Provide the (X, Y) coordinate of the cell's center where the given text is located.  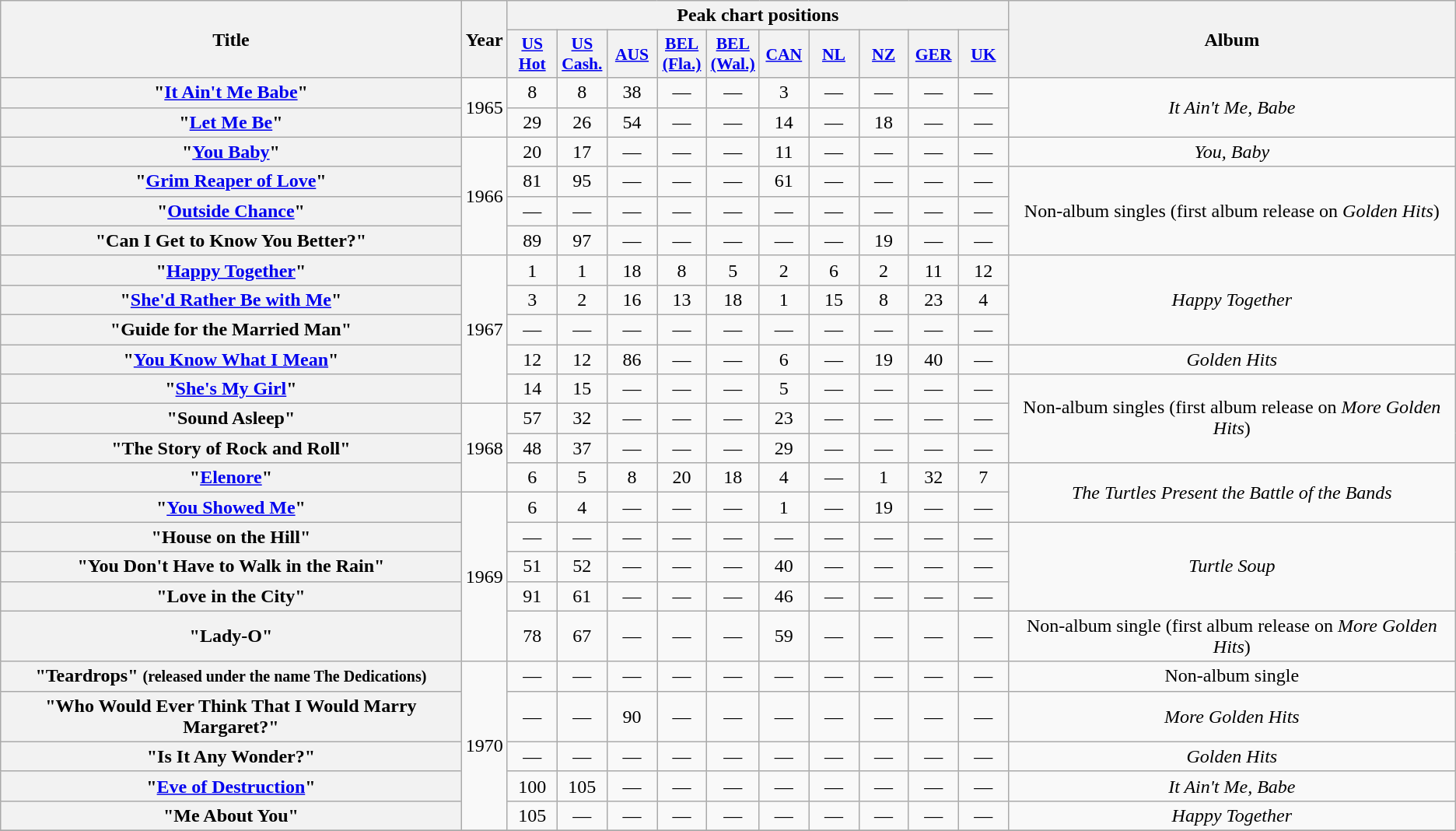
Peak chart positions (758, 16)
"Sound Asleep" (231, 419)
"You Know What I Mean" (231, 359)
Non-album singles (first album release on More Golden Hits) (1232, 419)
48 (532, 448)
Non-album singles (first album release on Golden Hits) (1232, 211)
"You Showed Me" (231, 507)
Non-album single (1232, 676)
"Me About You" (231, 815)
GER (933, 54)
90 (632, 716)
BEL(Wal.) (733, 54)
NZ (884, 54)
100 (532, 786)
"It Ain't Me Babe" (231, 93)
1968 (484, 448)
USHot (532, 54)
"Love in the City" (231, 596)
"Is It Any Wonder?" (231, 756)
57 (532, 419)
"She'd Rather Be with Me" (231, 300)
You, Baby (1232, 152)
The Turtles Present the Battle of the Bands (1232, 493)
"Lady-O" (231, 636)
46 (784, 596)
"Happy Together" (231, 270)
"You Don't Have to Walk in the Rain" (231, 566)
"You Baby" (231, 152)
86 (632, 359)
67 (582, 636)
CAN (784, 54)
"She's My Girl" (231, 389)
38 (632, 93)
1969 (484, 577)
"Eve of Destruction" (231, 786)
81 (532, 181)
52 (582, 566)
Year (484, 39)
95 (582, 181)
"Who Would Ever Think That I Would Marry Margaret?" (231, 716)
7 (983, 478)
UK (983, 54)
89 (532, 240)
NL (834, 54)
BEL(Fla.) (682, 54)
51 (532, 566)
1966 (484, 196)
16 (632, 300)
37 (582, 448)
54 (632, 122)
"Grim Reaper of Love" (231, 181)
59 (784, 636)
AUS (632, 54)
78 (532, 636)
"Elenore" (231, 478)
"Guide for the Married Man" (231, 329)
"Outside Chance" (231, 211)
USCash. (582, 54)
1970 (484, 745)
1965 (484, 107)
"Teardrops" (released under the name The Dedications) (231, 676)
26 (582, 122)
1967 (484, 329)
97 (582, 240)
"The Story of Rock and Roll" (231, 448)
"Can I Get to Know You Better?" (231, 240)
13 (682, 300)
91 (532, 596)
"House on the Hill" (231, 537)
Title (231, 39)
More Golden Hits (1232, 716)
Album (1232, 39)
17 (582, 152)
Non-album single (first album release on More Golden Hits) (1232, 636)
Turtle Soup (1232, 566)
"Let Me Be" (231, 122)
